Return [x, y] of the center of cell containing provided text 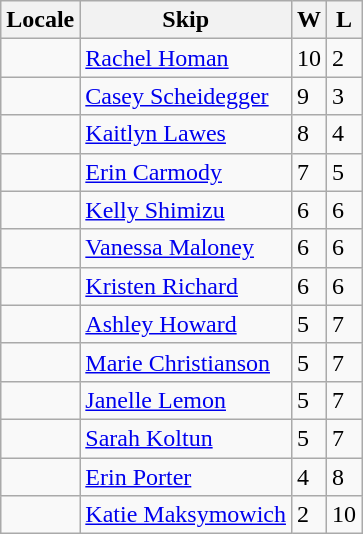
Skip [186, 20]
Kristen Richard [186, 286]
Erin Porter [186, 477]
Rachel Homan [186, 58]
9 [308, 96]
Katie Maksymowich [186, 515]
Locale [40, 20]
W [308, 20]
L [344, 20]
Kelly Shimizu [186, 210]
Erin Carmody [186, 172]
Sarah Koltun [186, 438]
Marie Christianson [186, 362]
Kaitlyn Lawes [186, 134]
Vanessa Maloney [186, 248]
3 [344, 96]
Janelle Lemon [186, 400]
Ashley Howard [186, 324]
Casey Scheidegger [186, 96]
